For the text-containing cell, return its midpoint in (x, y) coordinate format. 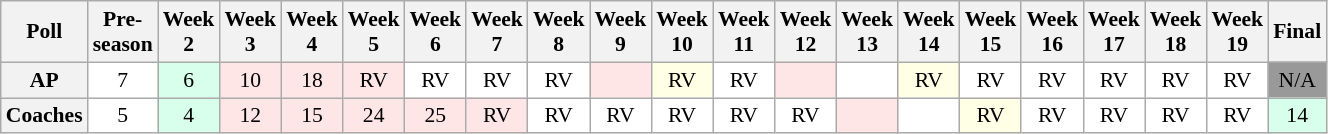
Week19 (1237, 32)
Week12 (806, 32)
Pre-season (123, 32)
10 (250, 80)
Week16 (1052, 32)
Week4 (312, 32)
Week15 (991, 32)
N/A (1297, 80)
15 (312, 116)
Poll (44, 32)
Coaches (44, 116)
Week2 (189, 32)
12 (250, 116)
18 (312, 80)
25 (435, 116)
Week17 (1114, 32)
Week13 (867, 32)
AP (44, 80)
Week11 (744, 32)
Week3 (250, 32)
Week9 (621, 32)
5 (123, 116)
24 (374, 116)
Week8 (559, 32)
14 (1297, 116)
Week10 (682, 32)
6 (189, 80)
7 (123, 80)
Week14 (929, 32)
Week5 (374, 32)
Week7 (497, 32)
4 (189, 116)
Week18 (1176, 32)
Final (1297, 32)
Week6 (435, 32)
